Search for the cell housing the specified text and yield its [x, y] center coordinate. 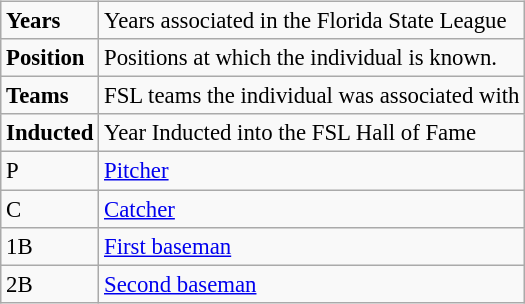
Catcher [312, 209]
Inducted [50, 133]
P [50, 171]
Teams [50, 96]
Second baseman [312, 284]
2B [50, 284]
C [50, 209]
Position [50, 58]
Year Inducted into the FSL Hall of Fame [312, 133]
FSL teams the individual was associated with [312, 96]
Pitcher [312, 171]
Years [50, 21]
Positions at which the individual is known. [312, 58]
Years associated in the Florida State League [312, 21]
1B [50, 246]
First baseman [312, 246]
